Return the [X, Y] coordinate for the center point of the cell that contains the specified text.  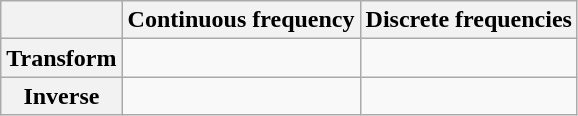
Inverse [62, 96]
Discrete frequencies [468, 20]
Transform [62, 58]
Continuous frequency [241, 20]
